Return (X, Y) of the center of cell containing provided text 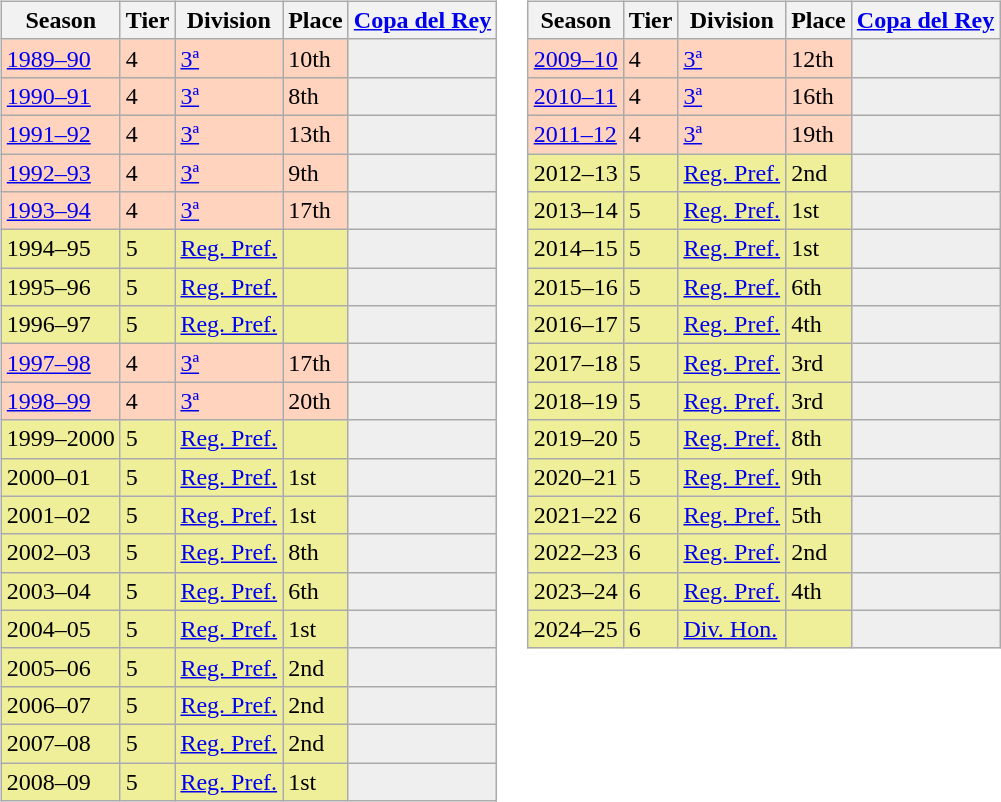
5th (819, 515)
2017–18 (576, 363)
2016–17 (576, 325)
2003–04 (60, 591)
2023–24 (576, 591)
2009–10 (576, 58)
2015–16 (576, 287)
1996–97 (60, 325)
2024–25 (576, 629)
1992–93 (60, 173)
2000–01 (60, 477)
Div. Hon. (732, 629)
2001–02 (60, 515)
2007–08 (60, 743)
12th (819, 58)
20th (316, 401)
2021–22 (576, 515)
1989–90 (60, 58)
1990–91 (60, 96)
2011–12 (576, 134)
2020–21 (576, 477)
2008–09 (60, 781)
2006–07 (60, 705)
2018–19 (576, 401)
10th (316, 58)
1999–2000 (60, 439)
2010–11 (576, 96)
2012–13 (576, 173)
2002–03 (60, 553)
1993–94 (60, 211)
1998–99 (60, 401)
2013–14 (576, 211)
2004–05 (60, 629)
1997–98 (60, 363)
2005–06 (60, 667)
2022–23 (576, 553)
2014–15 (576, 249)
1994–95 (60, 249)
16th (819, 96)
2019–20 (576, 439)
1991–92 (60, 134)
1995–96 (60, 287)
13th (316, 134)
19th (819, 134)
